Return [x, y] of the center of cell containing provided text 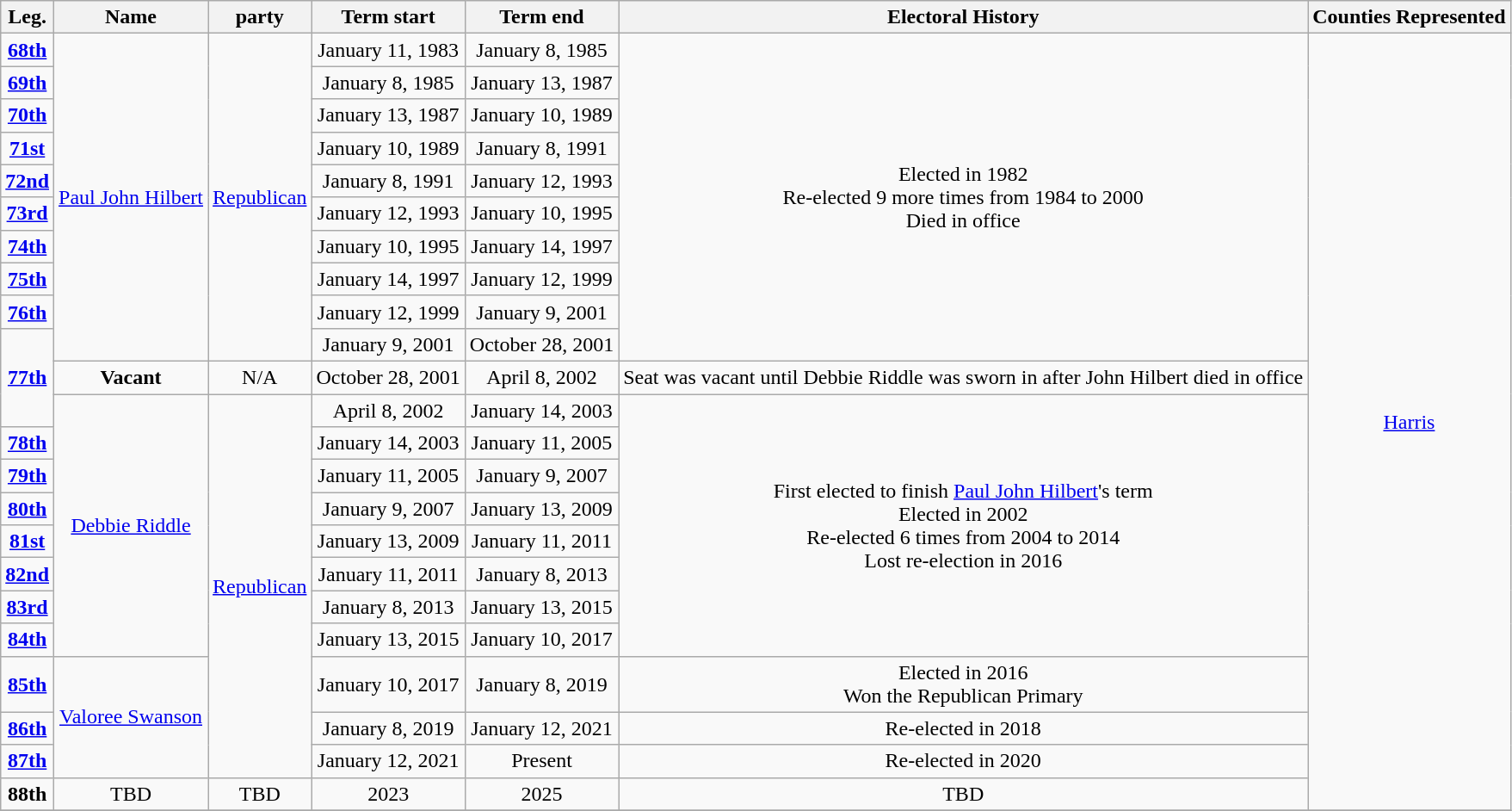
2023 [388, 794]
80th [28, 509]
Electoral History [964, 17]
2025 [541, 794]
77th [28, 377]
71st [28, 148]
88th [28, 794]
70th [28, 115]
Re-elected in 2020 [964, 761]
72nd [28, 181]
82nd [28, 574]
68th [28, 50]
Re-elected in 2018 [964, 728]
81st [28, 542]
76th [28, 312]
Term start [388, 17]
First elected to finish Paul John Hilbert's termElected in 2002Re-elected 6 times from 2004 to 2014Lost re-election in 2016 [964, 525]
87th [28, 761]
Counties Represented [1410, 17]
74th [28, 246]
Term end [541, 17]
Debbie Riddle [131, 525]
69th [28, 83]
Elected in 1982Re-elected 9 more times from 1984 to 2000Died in office [964, 198]
January 11, 1983 [388, 50]
Paul John Hilbert [131, 198]
84th [28, 640]
party [260, 17]
Name [131, 17]
Present [541, 761]
Elected in 2016Won the Republican Primary [964, 684]
86th [28, 728]
N/A [260, 377]
83rd [28, 607]
78th [28, 443]
Harris [1410, 422]
Vacant [131, 377]
Leg. [28, 17]
75th [28, 279]
Seat was vacant until Debbie Riddle was sworn in after John Hilbert died in office [964, 377]
79th [28, 476]
73rd [28, 214]
Valoree Swanson [131, 716]
85th [28, 684]
